Return the (X, Y) coordinate for the center point of the cell that contains the specified text.  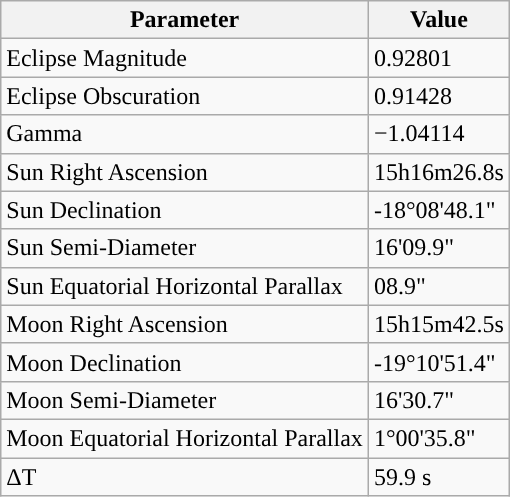
−1.04114 (438, 134)
Parameter (185, 20)
-19°10'51.4" (438, 362)
Sun Declination (185, 210)
16'30.7" (438, 400)
Moon Declination (185, 362)
Eclipse Obscuration (185, 96)
59.9 s (438, 477)
0.92801 (438, 58)
Moon Semi-Diameter (185, 400)
Value (438, 20)
Sun Semi-Diameter (185, 248)
15h16m26.8s (438, 172)
ΔT (185, 477)
Sun Right Ascension (185, 172)
0.91428 (438, 96)
-18°08'48.1" (438, 210)
Moon Right Ascension (185, 324)
16'09.9" (438, 248)
Sun Equatorial Horizontal Parallax (185, 286)
1°00'35.8" (438, 438)
Eclipse Magnitude (185, 58)
Moon Equatorial Horizontal Parallax (185, 438)
08.9" (438, 286)
Gamma (185, 134)
15h15m42.5s (438, 324)
